Pinpoint the cell where the given text exists, returning its [x, y] midpoint coordinate. 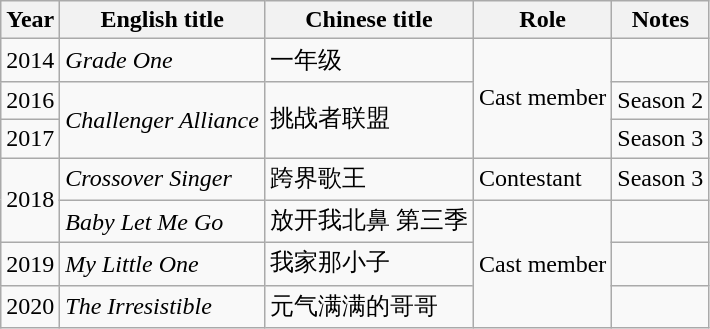
2017 [30, 138]
Grade One [162, 60]
2020 [30, 306]
Year [30, 20]
Role [542, 20]
Challenger Alliance [162, 119]
My Little One [162, 264]
Contestant [542, 180]
跨界歌王 [368, 180]
放开我北鼻 第三季 [368, 222]
我家那小子 [368, 264]
2014 [30, 60]
2016 [30, 100]
2019 [30, 264]
元气满满的哥哥 [368, 306]
Baby Let Me Go [162, 222]
挑战者联盟 [368, 119]
The Irresistible [162, 306]
一年级 [368, 60]
English title [162, 20]
Crossover Singer [162, 180]
2018 [30, 200]
Notes [660, 20]
Chinese title [368, 20]
Season 2 [660, 100]
